Return the (X, Y) coordinate for the center point of the cell that contains the specified text.  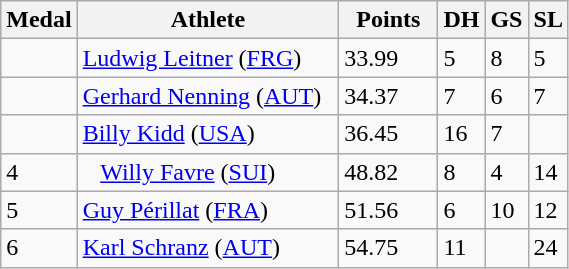
33.99 (388, 58)
14 (548, 172)
10 (506, 210)
Billy Kidd (USA) (208, 134)
Guy Périllat (FRA) (208, 210)
Karl Schranz (AUT) (208, 248)
DH (462, 20)
Willy Favre (SUI) (208, 172)
51.56 (388, 210)
12 (548, 210)
48.82 (388, 172)
Ludwig Leitner (FRG) (208, 58)
SL (548, 20)
Gerhard Nenning (AUT) (208, 96)
Athlete (208, 20)
16 (462, 134)
11 (462, 248)
36.45 (388, 134)
54.75 (388, 248)
Medal (39, 20)
34.37 (388, 96)
GS (506, 20)
Points (388, 20)
24 (548, 248)
